Capture the cell that displays the provided text and extract its (x, y) central coordinate. 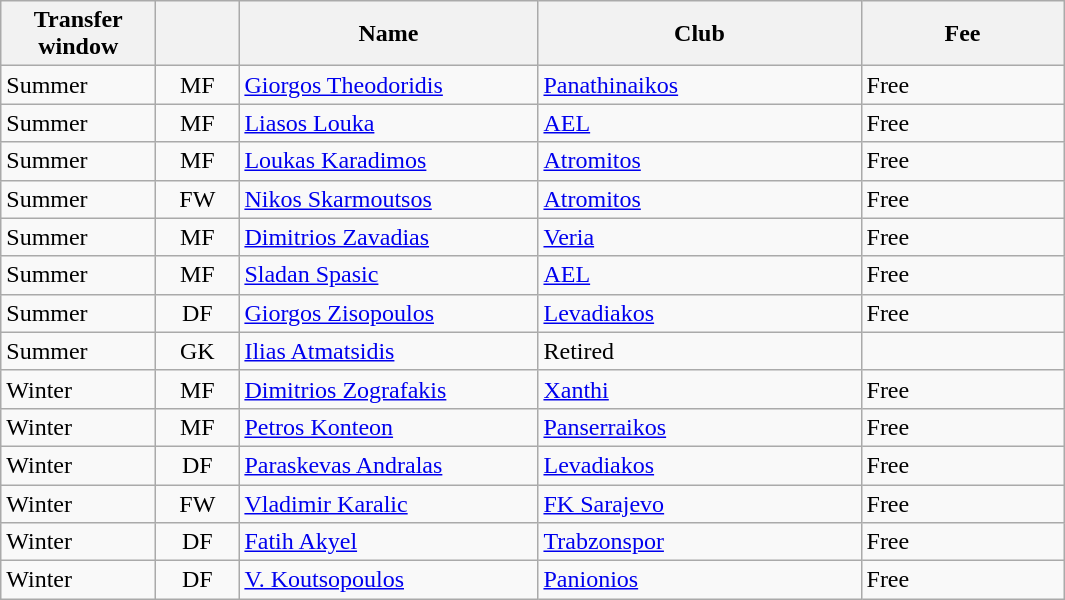
Giorgos Theodoridis (388, 85)
Dimitrios Zografakis (388, 389)
Loukas Karadimos (388, 161)
Liasos Louka (388, 123)
Vladimir Karalic (388, 503)
Panionios (700, 580)
Nikos Skarmoutsos (388, 199)
Ilias Atmatsidis (388, 351)
Petros Konteon (388, 427)
Fee (962, 34)
Dimitrios Zavadias (388, 237)
Paraskevas Andralas (388, 465)
Trabzonspor (700, 542)
Sladan Spasic (388, 275)
Xanthi (700, 389)
Fatih Akyel (388, 542)
Transfer window (78, 34)
Panserraikos (700, 427)
Retired (700, 351)
Giorgos Zisopoulos (388, 313)
Name (388, 34)
Veria (700, 237)
GK (198, 351)
Panathinaikos (700, 85)
V. Koutsopoulos (388, 580)
FK Sarajevo (700, 503)
Club (700, 34)
